Return [X, Y] of the center of cell containing provided text 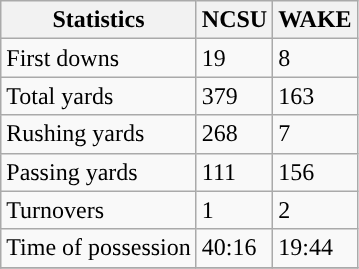
268 [234, 134]
NCSU [234, 20]
379 [234, 96]
1 [234, 210]
8 [315, 58]
19:44 [315, 248]
156 [315, 172]
Turnovers [99, 210]
Statistics [99, 20]
Rushing yards [99, 134]
19 [234, 58]
7 [315, 134]
111 [234, 172]
First downs [99, 58]
Time of possession [99, 248]
Passing yards [99, 172]
40:16 [234, 248]
Total yards [99, 96]
WAKE [315, 20]
163 [315, 96]
2 [315, 210]
